Identify which cell holds the provided text, then report its (X, Y) central coordinate. 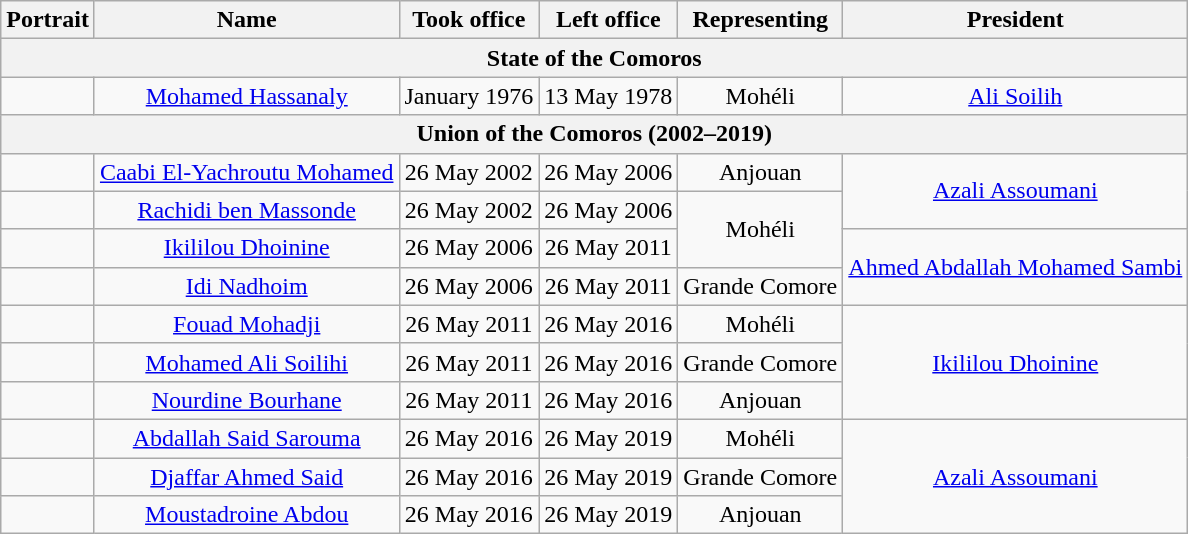
Portrait (48, 20)
State of the Comoros (594, 58)
Ahmed Abdallah Mohamed Sambi (1016, 267)
Union of the Comoros (2002–2019) (594, 134)
Left office (608, 20)
Name (246, 20)
Idi Nadhoim (246, 286)
Fouad Mohadji (246, 324)
Djaffar Ahmed Said (246, 477)
13 May 1978 (608, 96)
January 1976 (469, 96)
Ali Soilih (1016, 96)
Mohamed Ali Soilihi (246, 362)
Mohamed Hassanaly (246, 96)
Nourdine Bourhane (246, 400)
Took office (469, 20)
Rachidi ben Massonde (246, 210)
President (1016, 20)
Abdallah Said Sarouma (246, 438)
Caabi El-Yachroutu Mohamed (246, 172)
Moustadroine Abdou (246, 515)
Representing (760, 20)
